Locate the cell with the specified text and output its [x, y] center coordinate. 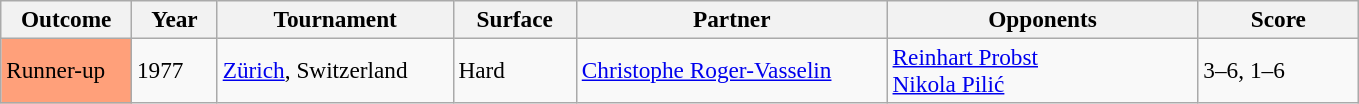
3–6, 1–6 [1278, 70]
Opponents [1042, 19]
Tournament [335, 19]
Zürich, Switzerland [335, 70]
Outcome [66, 19]
Runner-up [66, 70]
1977 [175, 70]
Surface [514, 19]
Year [175, 19]
Christophe Roger-Vasselin [732, 70]
Partner [732, 19]
Reinhart Probst Nikola Pilić [1042, 70]
Score [1278, 19]
Hard [514, 70]
